Return (X, Y) of the center of cell containing provided text 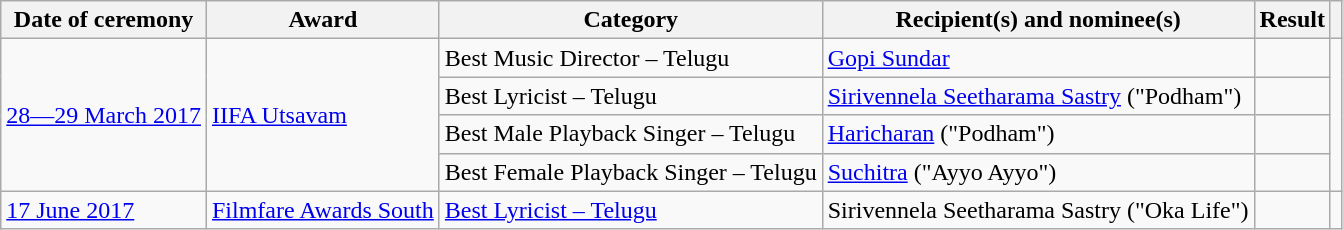
Haricharan ("Podham") (1038, 134)
28—29 March 2017 (104, 115)
Best Music Director – Telugu (630, 58)
Best Male Playback Singer – Telugu (630, 134)
Sirivennela Seetharama Sastry ("Podham") (1038, 96)
Filmfare Awards South (322, 210)
Best Female Playback Singer – Telugu (630, 172)
Award (322, 20)
17 June 2017 (104, 210)
Result (1292, 20)
Suchitra ("Ayyo Ayyo") (1038, 172)
Gopi Sundar (1038, 58)
Category (630, 20)
Sirivennela Seetharama Sastry ("Oka Life") (1038, 210)
Recipient(s) and nominee(s) (1038, 20)
Date of ceremony (104, 20)
IIFA Utsavam (322, 115)
